For the text-containing cell, return its midpoint in [X, Y] coordinate format. 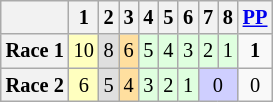
PP [256, 17]
Race 2 [35, 85]
Race 1 [35, 51]
7 [208, 17]
10 [84, 51]
